Provide the [x, y] coordinate of the cell's center where the given text is located.  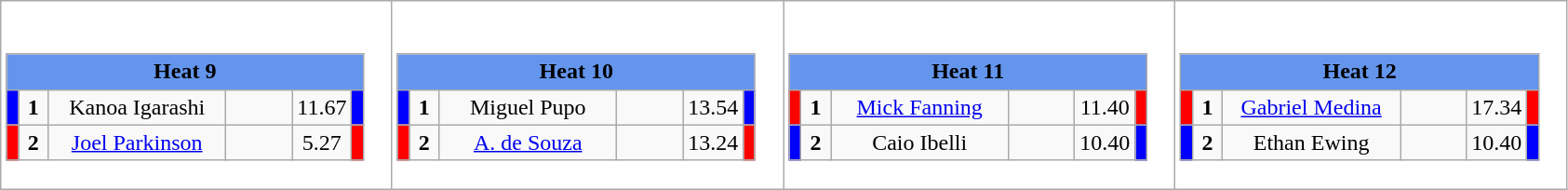
Miguel Pupo [529, 107]
Heat 9 1 Kanoa Igarashi 11.67 2 Joel Parkinson 5.27 [196, 95]
Heat 11 1 Mick Fanning 11.40 2 Caio Ibelli 10.40 [979, 95]
11.67 [322, 107]
Joel Parkinson [138, 142]
Heat 9 [184, 72]
Heat 11 [968, 72]
11.40 [1106, 107]
13.54 [713, 107]
Kanoa Igarashi [138, 107]
Ethan Ewing [1312, 142]
5.27 [322, 142]
Caio Ibelli [919, 142]
17.34 [1496, 107]
Mick Fanning [919, 107]
13.24 [713, 142]
Heat 10 1 Miguel Pupo 13.54 2 A. de Souza 13.24 [588, 95]
Gabriel Medina [1312, 107]
Heat 12 [1360, 72]
A. de Souza [529, 142]
Heat 10 [576, 72]
Heat 12 1 Gabriel Medina 17.34 2 Ethan Ewing 10.40 [1372, 95]
